Pinpoint the cell where the given text exists, returning its [x, y] midpoint coordinate. 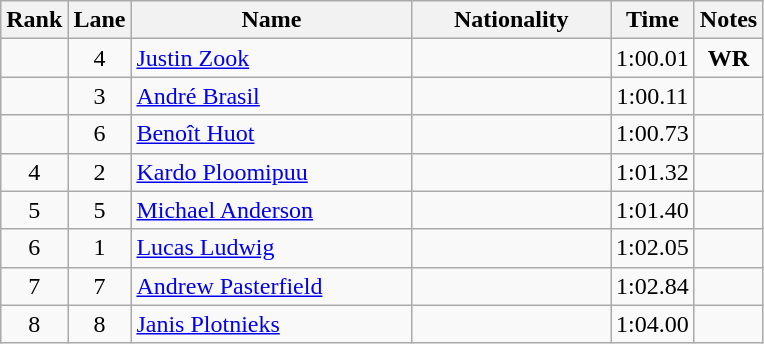
3 [100, 96]
1:00.11 [653, 96]
1:02.84 [653, 286]
Michael Anderson [272, 210]
Nationality [512, 20]
Andrew Pasterfield [272, 286]
1:01.32 [653, 172]
1:00.73 [653, 134]
Notes [728, 20]
Lucas Ludwig [272, 248]
1:01.40 [653, 210]
2 [100, 172]
1 [100, 248]
WR [728, 58]
Kardo Ploomipuu [272, 172]
Benoît Huot [272, 134]
Rank [34, 20]
Janis Plotnieks [272, 324]
1:02.05 [653, 248]
Lane [100, 20]
Justin Zook [272, 58]
Time [653, 20]
1:00.01 [653, 58]
André Brasil [272, 96]
Name [272, 20]
1:04.00 [653, 324]
